Provide the (X, Y) coordinate of the cell's center where the given text is located.  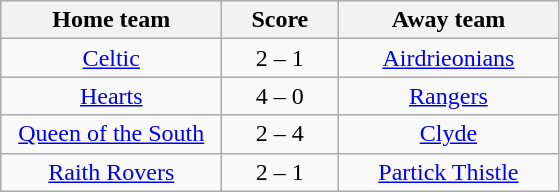
Airdrieonians (448, 58)
Home team (112, 20)
2 – 4 (280, 134)
Partick Thistle (448, 172)
Score (280, 20)
Queen of the South (112, 134)
Celtic (112, 58)
Rangers (448, 96)
4 – 0 (280, 96)
Away team (448, 20)
Hearts (112, 96)
Clyde (448, 134)
Raith Rovers (112, 172)
